Output the [X, Y] coordinate of the center of the cell containing the given text.  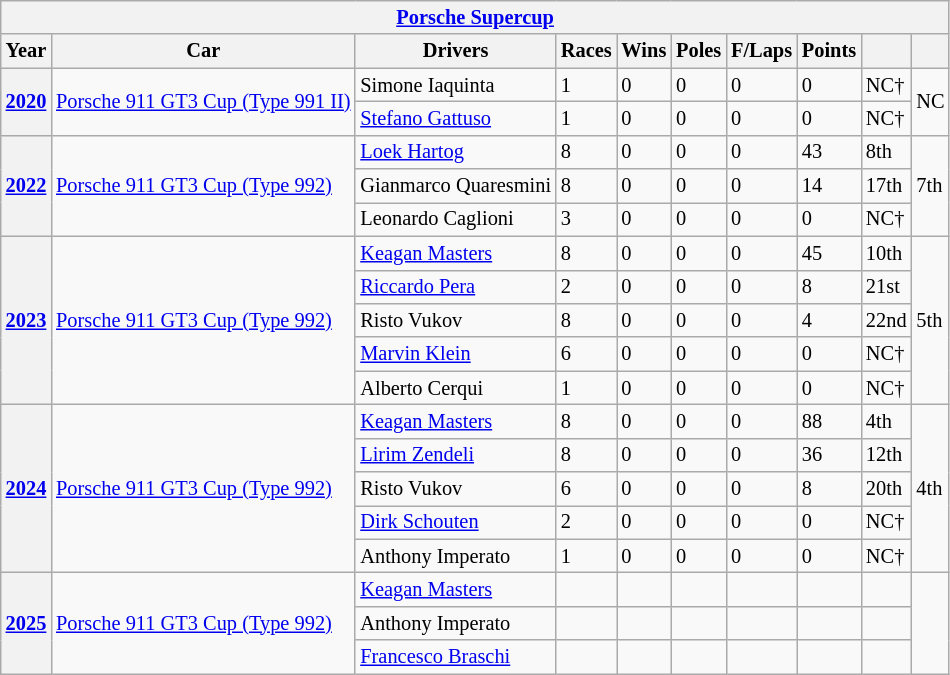
2025 [26, 622]
Points [829, 51]
10th [886, 253]
3 [586, 219]
4 [829, 320]
22nd [886, 320]
Riccardo Pera [455, 287]
17th [886, 186]
Gianmarco Quaresmini [455, 186]
Porsche 911 GT3 Cup (Type 991 II) [203, 102]
5th [930, 320]
Drivers [455, 51]
Porsche Supercup [476, 17]
Car [203, 51]
88 [829, 421]
7th [930, 186]
Simone Iaquinta [455, 85]
Marvin Klein [455, 354]
Alberto Cerqui [455, 388]
12th [886, 455]
Wins [644, 51]
2023 [26, 320]
14 [829, 186]
Loek Hartog [455, 152]
Stefano Gattuso [455, 118]
Dirk Schouten [455, 522]
Francesco Braschi [455, 657]
21st [886, 287]
8th [886, 152]
20th [886, 489]
2022 [26, 186]
2024 [26, 488]
NC [930, 102]
36 [829, 455]
45 [829, 253]
2020 [26, 102]
Lirim Zendeli [455, 455]
Leonardo Caglioni [455, 219]
Poles [698, 51]
43 [829, 152]
Races [586, 51]
Year [26, 51]
F/Laps [762, 51]
